Find where the given text appears and provide that cell's center as (x, y) coordinate. 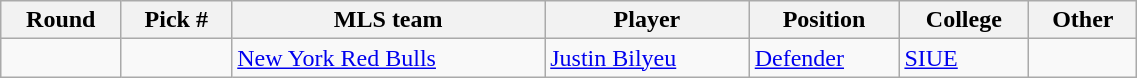
SIUE (964, 58)
College (964, 20)
Defender (824, 58)
Pick # (176, 20)
Round (61, 20)
New York Red Bulls (388, 58)
Player (648, 20)
Justin Bilyeu (648, 58)
Other (1083, 20)
MLS team (388, 20)
Position (824, 20)
